Search for the cell housing the specified text and yield its [x, y] center coordinate. 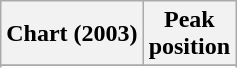
Peakposition [189, 34]
Chart (2003) [72, 34]
